Search for the cell housing the specified text and yield its [x, y] center coordinate. 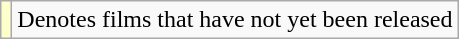
Denotes films that have not yet been released [235, 20]
